Capture the cell that displays the provided text and extract its [x, y] central coordinate. 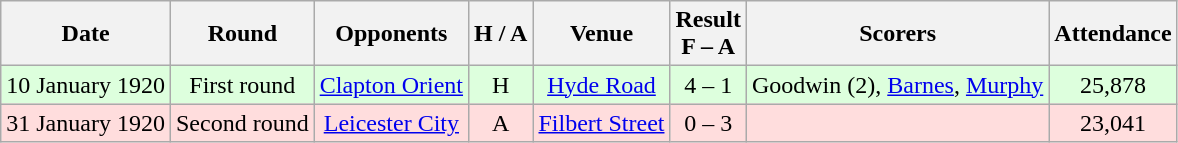
Attendance [1113, 34]
0 – 3 [708, 123]
10 January 1920 [86, 85]
Hyde Road [602, 85]
Round [242, 34]
Second round [242, 123]
31 January 1920 [86, 123]
H / A [501, 34]
Leicester City [391, 123]
A [501, 123]
First round [242, 85]
Scorers [897, 34]
Venue [602, 34]
Clapton Orient [391, 85]
H [501, 85]
ResultF – A [708, 34]
23,041 [1113, 123]
Filbert Street [602, 123]
25,878 [1113, 85]
Opponents [391, 34]
Goodwin (2), Barnes, Murphy [897, 85]
Date [86, 34]
4 – 1 [708, 85]
